Capture the cell that displays the provided text and extract its (x, y) central coordinate. 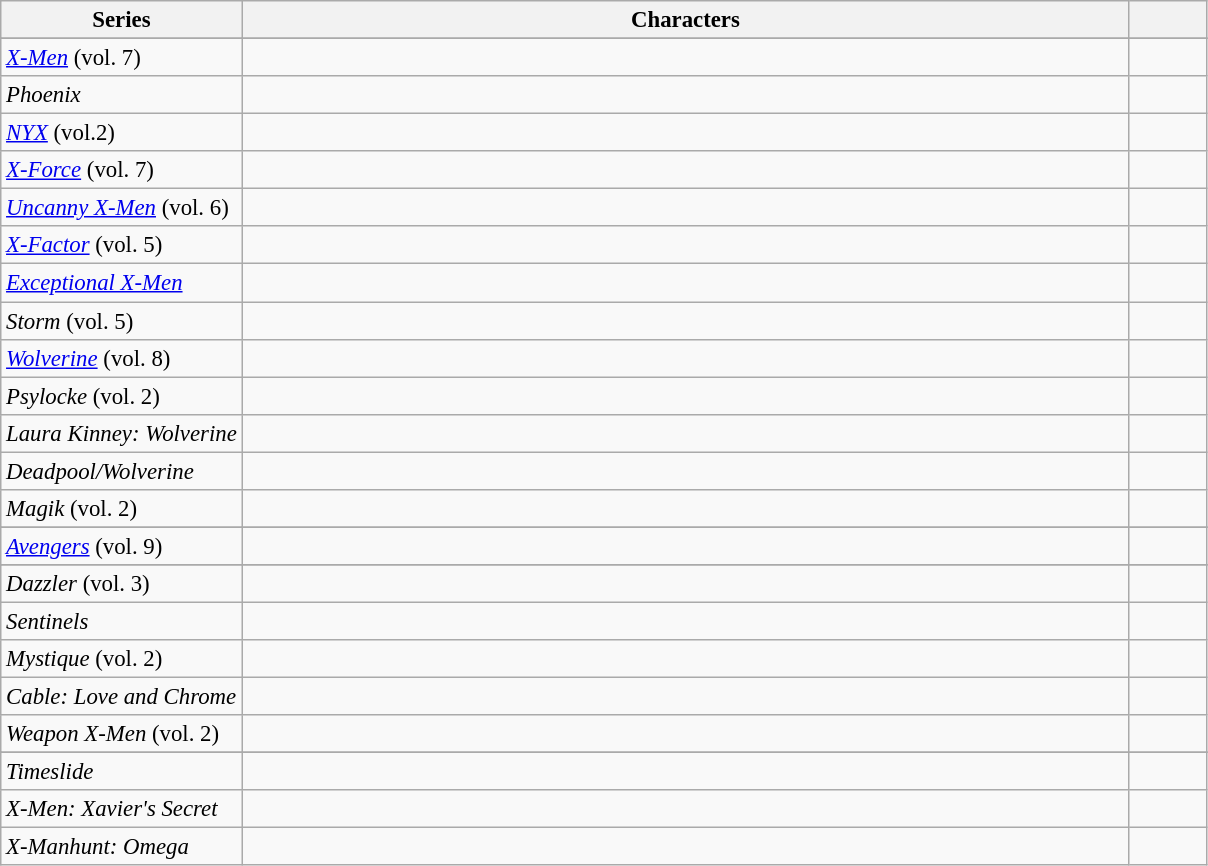
Avengers (vol. 9) (122, 546)
Phoenix (122, 95)
Cable: Love and Chrome (122, 697)
X-Men: Xavier's Secret (122, 809)
Sentinels (122, 621)
Psylocke (vol. 2) (122, 396)
Uncanny X-Men (vol. 6) (122, 208)
X-Force (vol. 7) (122, 170)
Deadpool/Wolverine (122, 471)
Timeslide (122, 772)
X-Factor (vol. 5) (122, 245)
Mystique (vol. 2) (122, 659)
Laura Kinney: Wolverine (122, 433)
Wolverine (vol. 8) (122, 358)
Characters (686, 20)
Storm (vol. 5) (122, 321)
X-Manhunt: Omega (122, 847)
Exceptional X-Men (122, 283)
X-Men (vol. 7) (122, 58)
Magik (vol. 2) (122, 509)
NYX (vol.2) (122, 133)
Dazzler (vol. 3) (122, 584)
Weapon X-Men (vol. 2) (122, 734)
Series (122, 20)
